Identify which cell holds the provided text, then report its [x, y] central coordinate. 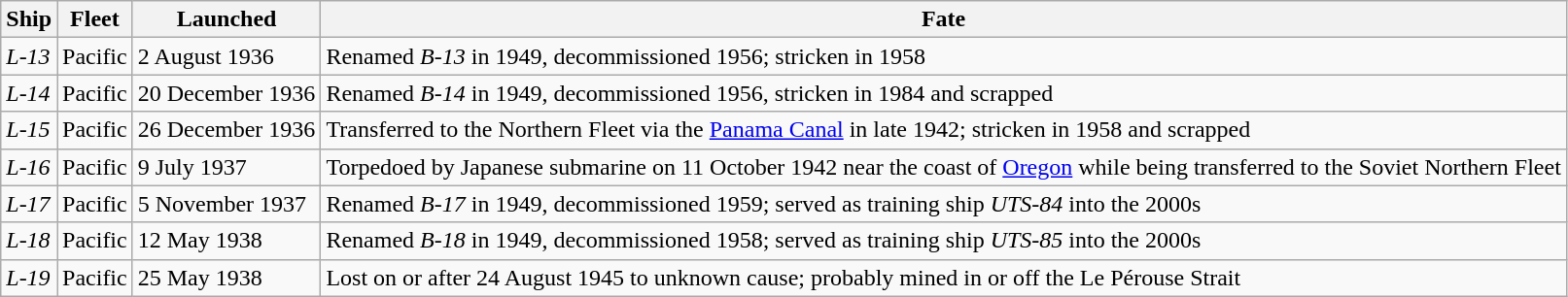
12 May 1938 [226, 241]
L-16 [29, 167]
25 May 1938 [226, 278]
9 July 1937 [226, 167]
Fleet [95, 19]
Renamed B-17 in 1949, decommissioned 1959; served as training ship UTS-84 into the 2000s [943, 204]
Fate [943, 19]
5 November 1937 [226, 204]
20 December 1936 [226, 93]
Renamed B-18 in 1949, decommissioned 1958; served as training ship UTS-85 into the 2000s [943, 241]
Torpedoed by Japanese submarine on 11 October 1942 near the coast of Oregon while being transferred to the Soviet Northern Fleet [943, 167]
Renamed B-13 in 1949, decommissioned 1956; stricken in 1958 [943, 56]
L-15 [29, 130]
2 August 1936 [226, 56]
L-17 [29, 204]
Ship [29, 19]
Transferred to the Northern Fleet via the Panama Canal in late 1942; stricken in 1958 and scrapped [943, 130]
Renamed B-14 in 1949, decommissioned 1956, stricken in 1984 and scrapped [943, 93]
L-18 [29, 241]
L-14 [29, 93]
L-13 [29, 56]
Lost on or after 24 August 1945 to unknown cause; probably mined in or off the Le Pérouse Strait [943, 278]
L-19 [29, 278]
26 December 1936 [226, 130]
Launched [226, 19]
